For the text-containing cell, return its midpoint in [X, Y] coordinate format. 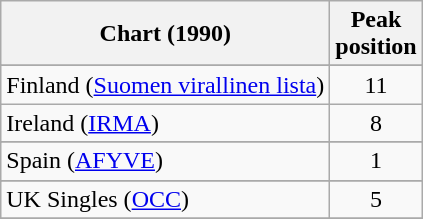
Finland (Suomen virallinen lista) [166, 85]
Peakposition [376, 34]
5 [376, 199]
UK Singles (OCC) [166, 199]
1 [376, 161]
Chart (1990) [166, 34]
Spain (AFYVE) [166, 161]
Ireland (IRMA) [166, 123]
8 [376, 123]
11 [376, 85]
